Identify which cell holds the provided text, then report its (x, y) central coordinate. 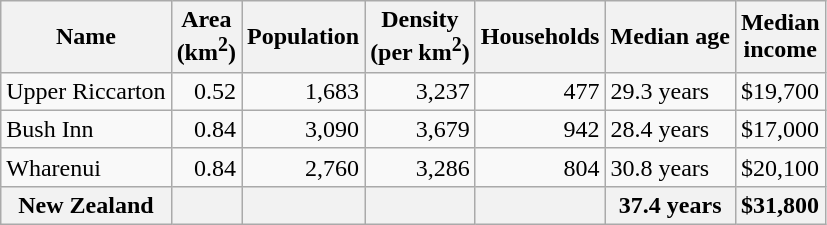
1,683 (304, 91)
Medianincome (780, 37)
$17,000 (780, 129)
3,237 (420, 91)
942 (540, 129)
Wharenui (86, 167)
New Zealand (86, 205)
Households (540, 37)
3,286 (420, 167)
Density(per km2) (420, 37)
Median age (670, 37)
3,090 (304, 129)
2,760 (304, 167)
Name (86, 37)
$31,800 (780, 205)
$20,100 (780, 167)
Upper Riccarton (86, 91)
0.52 (206, 91)
29.3 years (670, 91)
Population (304, 37)
Bush Inn (86, 129)
804 (540, 167)
$19,700 (780, 91)
37.4 years (670, 205)
30.8 years (670, 167)
28.4 years (670, 129)
3,679 (420, 129)
477 (540, 91)
Area(km2) (206, 37)
